From the cell containing the given text, extract its center point as (X, Y) coordinate. 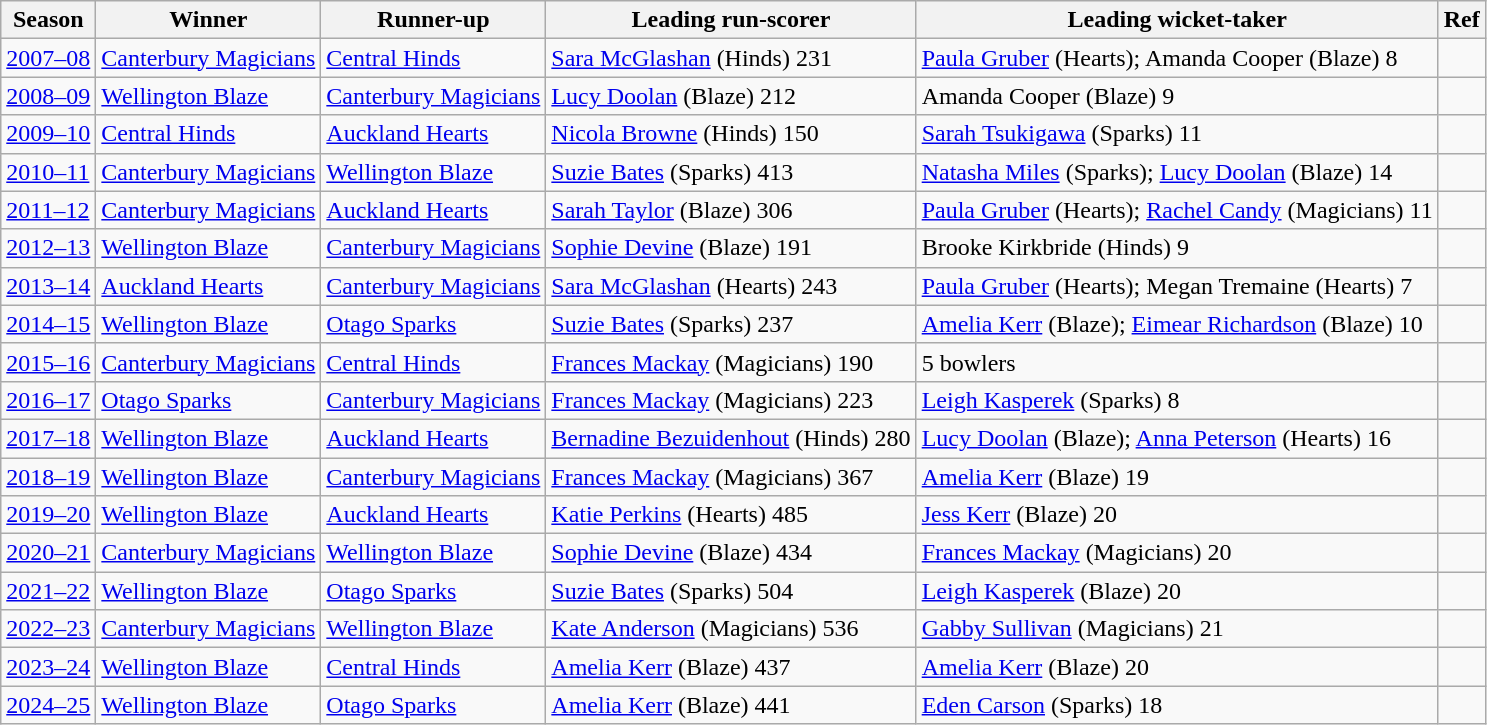
2023–24 (48, 667)
Amelia Kerr (Blaze) 441 (731, 705)
2024–25 (48, 705)
2021–22 (48, 591)
Frances Mackay (Magicians) 20 (1177, 553)
Ref (1462, 20)
2013–14 (48, 286)
2018–19 (48, 477)
Sophie Devine (Blaze) 434 (731, 553)
Paula Gruber (Hearts); Amanda Cooper (Blaze) 8 (1177, 58)
Runner-up (434, 20)
Jess Kerr (Blaze) 20 (1177, 515)
Sophie Devine (Blaze) 191 (731, 248)
Leigh Kasperek (Sparks) 8 (1177, 400)
2015–16 (48, 362)
Amanda Cooper (Blaze) 9 (1177, 96)
Suzie Bates (Sparks) 237 (731, 324)
Paula Gruber (Hearts); Megan Tremaine (Hearts) 7 (1177, 286)
Eden Carson (Sparks) 18 (1177, 705)
Suzie Bates (Sparks) 504 (731, 591)
Sara McGlashan (Hearts) 243 (731, 286)
2020–21 (48, 553)
2016–17 (48, 400)
Amelia Kerr (Blaze) 437 (731, 667)
Winner (208, 20)
Gabby Sullivan (Magicians) 21 (1177, 629)
Frances Mackay (Magicians) 367 (731, 477)
Bernadine Bezuidenhout (Hinds) 280 (731, 438)
Amelia Kerr (Blaze) 20 (1177, 667)
Lucy Doolan (Blaze) 212 (731, 96)
Natasha Miles (Sparks); Lucy Doolan (Blaze) 14 (1177, 172)
Amelia Kerr (Blaze); Eimear Richardson (Blaze) 10 (1177, 324)
Amelia Kerr (Blaze) 19 (1177, 477)
5 bowlers (1177, 362)
Lucy Doolan (Blaze); Anna Peterson (Hearts) 16 (1177, 438)
Frances Mackay (Magicians) 190 (731, 362)
Leading run-scorer (731, 20)
Season (48, 20)
Paula Gruber (Hearts); Rachel Candy (Magicians) 11 (1177, 210)
Leigh Kasperek (Blaze) 20 (1177, 591)
Nicola Browne (Hinds) 150 (731, 134)
2012–13 (48, 248)
2010–11 (48, 172)
2009–10 (48, 134)
2014–15 (48, 324)
2019–20 (48, 515)
2022–23 (48, 629)
Kate Anderson (Magicians) 536 (731, 629)
2007–08 (48, 58)
Frances Mackay (Magicians) 223 (731, 400)
Sarah Taylor (Blaze) 306 (731, 210)
2008–09 (48, 96)
Brooke Kirkbride (Hinds) 9 (1177, 248)
Suzie Bates (Sparks) 413 (731, 172)
Leading wicket-taker (1177, 20)
2011–12 (48, 210)
Sarah Tsukigawa (Sparks) 11 (1177, 134)
Sara McGlashan (Hinds) 231 (731, 58)
2017–18 (48, 438)
Katie Perkins (Hearts) 485 (731, 515)
